From the cell containing the given text, extract its center point as (X, Y) coordinate. 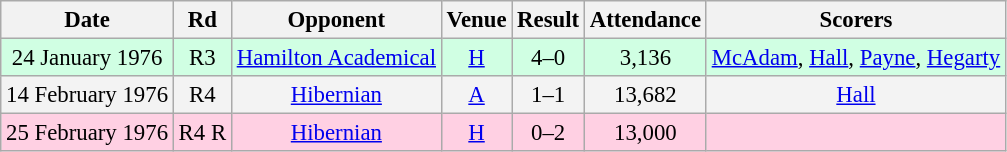
13,682 (645, 95)
Date (88, 20)
Attendance (645, 20)
1–1 (548, 95)
4–0 (548, 58)
24 January 1976 (88, 58)
McAdam, Hall, Payne, Hegarty (856, 58)
Hamilton Academical (336, 58)
13,000 (645, 133)
3,136 (645, 58)
A (476, 95)
R4 (202, 95)
Rd (202, 20)
Hall (856, 95)
Scorers (856, 20)
14 February 1976 (88, 95)
0–2 (548, 133)
Result (548, 20)
25 February 1976 (88, 133)
Opponent (336, 20)
R4 R (202, 133)
Venue (476, 20)
R3 (202, 58)
